Pinpoint the cell where the given text exists, returning its (X, Y) midpoint coordinate. 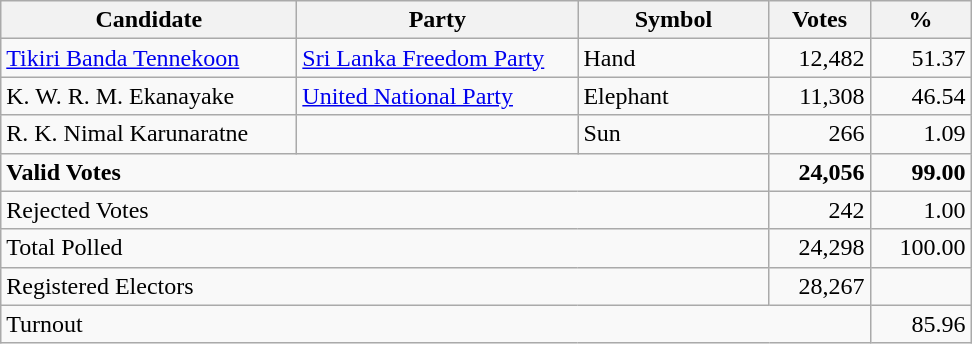
99.00 (920, 172)
Tikiri Banda Tennekoon (149, 58)
Turnout (436, 324)
51.37 (920, 58)
Elephant (674, 96)
100.00 (920, 248)
12,482 (820, 58)
Candidate (149, 20)
28,267 (820, 286)
% (920, 20)
Symbol (674, 20)
266 (820, 134)
Rejected Votes (385, 210)
Valid Votes (385, 172)
24,056 (820, 172)
Total Polled (385, 248)
46.54 (920, 96)
1.00 (920, 210)
Hand (674, 58)
24,298 (820, 248)
Sri Lanka Freedom Party (438, 58)
1.09 (920, 134)
R. K. Nimal Karunaratne (149, 134)
United National Party (438, 96)
85.96 (920, 324)
Votes (820, 20)
K. W. R. M. Ekanayake (149, 96)
11,308 (820, 96)
Party (438, 20)
Registered Electors (385, 286)
242 (820, 210)
Sun (674, 134)
